Determine the [x, y] coordinate at the center of the cell enclosing the given text.  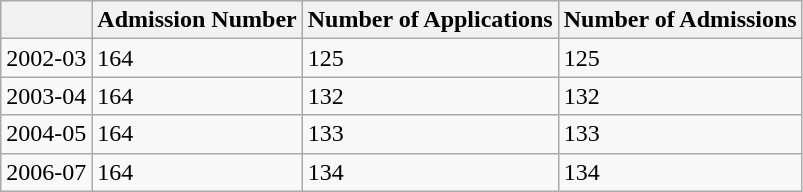
2003-04 [46, 96]
2004-05 [46, 134]
Admission Number [197, 20]
2006-07 [46, 172]
2002-03 [46, 58]
Number of Applications [430, 20]
Number of Admissions [680, 20]
